Locate the cell with the specified text and output its (x, y) center coordinate. 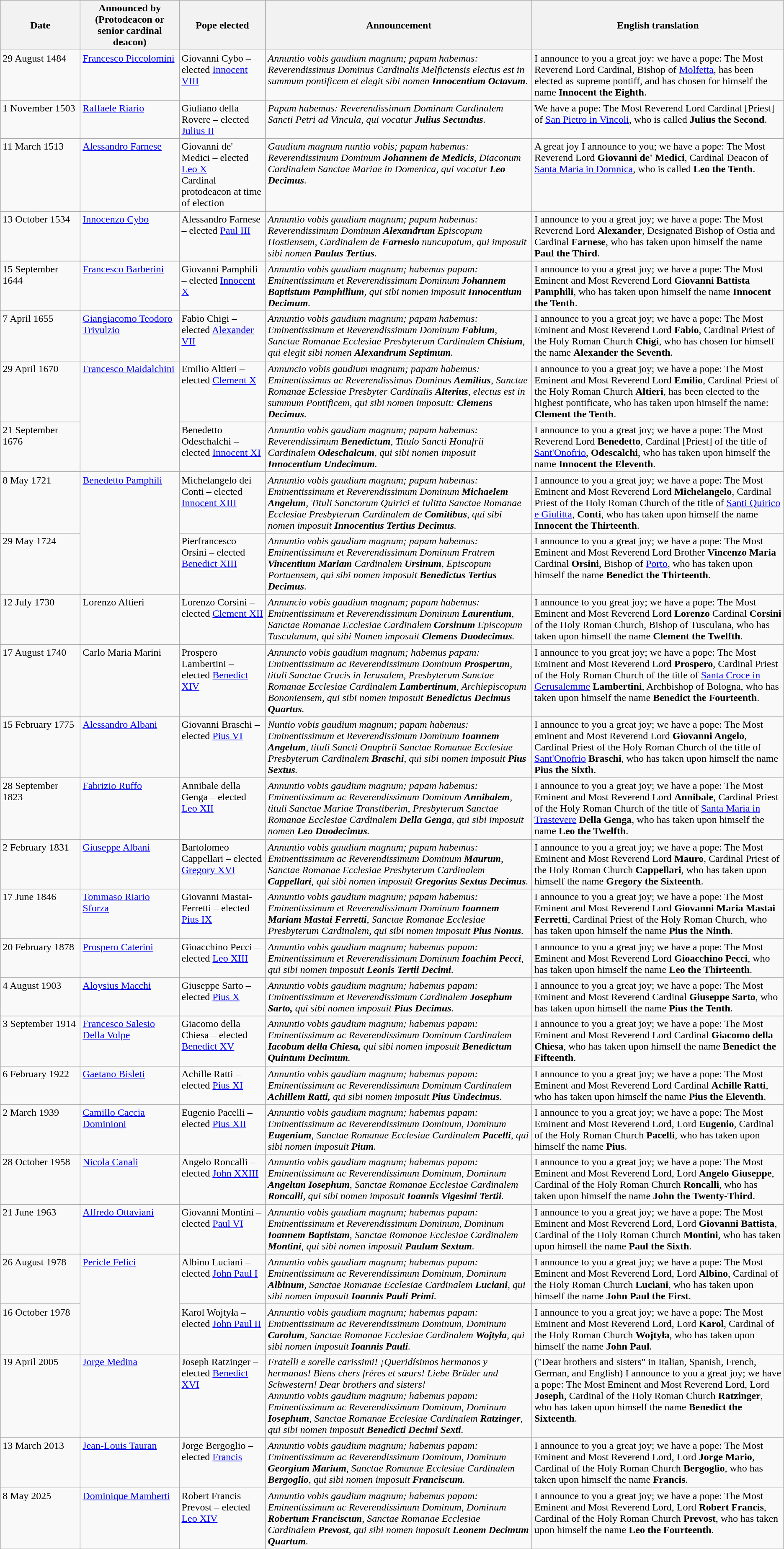
15 February 1775 (40, 747)
3 September 1914 (40, 1041)
11 March 1513 (40, 175)
17 June 1846 (40, 914)
Announced by (Protodeacon or senior cardinal deacon) (130, 25)
Francesco Piccolomini (130, 75)
29 May 1724 (40, 564)
Pierfrancesco Orsini – elected Benedict XIII (222, 564)
Giuseppe Albani (130, 864)
8 May 2025 (40, 1518)
17 August 1740 (40, 680)
Francesco Salesio Della Volpe (130, 1041)
Annuntio vobis gaudium magnum; habemus papam: Eminentissimum et Reverendissimum Cardinalem Josephum Sarto, qui sibi nomen imposuit Pius Decimus. (399, 997)
Giovanni Montini – elected Paul VI (222, 1229)
6 February 1922 (40, 1085)
Alessandro Albani (130, 747)
21 June 1963 (40, 1229)
Carlo Maria Marini (130, 680)
We have a pope: The Most Reverend Lord Cardinal [Priest] of San Pietro in Vincoli, who is called Julius the Second. (658, 119)
Alfredo Ottaviani (130, 1229)
Karol Wojtyła – elected John Paul II (222, 1329)
29 August 1484 (40, 75)
2 March 1939 (40, 1130)
Robert Francis Prevost – elected Leo XIV (222, 1518)
28 October 1958 (40, 1179)
1 November 1503 (40, 119)
13 March 2013 (40, 1462)
15 September 1644 (40, 286)
Emilio Altieri – elected Clement X (222, 391)
26 August 1978 (40, 1279)
Giuseppe Sarto – elected Pius X (222, 997)
Tommaso Riario Sforza (130, 914)
English translation (658, 25)
Francesco Barberini (130, 286)
Eugenio Pacelli – elected Pius XII (222, 1130)
Prospero Caterini (130, 958)
Benedetto Odeschalchi – elected Innocent XI (222, 447)
Camillo Caccia Dominioni (130, 1130)
12 July 1730 (40, 619)
2 February 1831 (40, 864)
Francesco Maidalchini (130, 416)
Jean-Louis Tauran (130, 1462)
Lorenzo Altieri (130, 619)
Giuliano della Rovere – elected Julius II (222, 119)
Date (40, 25)
Bartolomeo Cappellari – elected Gregory XVI (222, 864)
Nicola Canali (130, 1179)
Alessandro Farnese (130, 175)
Lorenzo Corsini – elected Clement XII (222, 619)
29 April 1670 (40, 391)
Giovanni Mastai-Ferretti – elected Pius IX (222, 914)
Raffaele Riario (130, 119)
Gioacchino Pecci – elected Leo XIII (222, 958)
Giovanni Braschi – elected Pius VI (222, 747)
28 September 1823 (40, 809)
Giovanni Cybo – elected Innocent VIII (222, 75)
19 April 2005 (40, 1396)
21 September 1676 (40, 447)
Pope elected (222, 25)
Fabio Chigi – elected Alexander VII (222, 336)
Giacomo della Chiesa – elected Benedict XV (222, 1041)
Gaetano Bisleti (130, 1085)
Prospero Lambertini – elected Benedict XIV (222, 680)
Annuntio vobis gaudium magnum; habemus papam: Eminentissimum et Reverendissimum Dominum Ioachim Pecci, qui sibi nomen imposuit Leonis Tertii Decimi. (399, 958)
20 February 1878 (40, 958)
Jorge Bergoglio – elected Francis (222, 1462)
13 October 1534 (40, 236)
Dominique Mamberti (130, 1518)
8 May 1721 (40, 502)
7 April 1655 (40, 336)
Giovanni de' Medici – elected Leo XCardinal protodeacon at time of election (222, 175)
Jorge Medina (130, 1396)
Alessandro Farnese – elected Paul III (222, 236)
Benedetto Pamphili (130, 533)
Pericle Felici (130, 1304)
Giovanni Pamphili – elected Innocent X (222, 286)
Giangiacomo Teodoro Trivulzio (130, 336)
Announcement (399, 25)
4 August 1903 (40, 997)
Aloysius Macchi (130, 997)
Michelangelo dei Conti – elected Innocent XIII (222, 502)
Annibale della Genga – elected Leo XII (222, 809)
Achille Ratti – elected Pius XI (222, 1085)
Fabrizio Ruffo (130, 809)
Angelo Roncalli – elected John XXIII (222, 1179)
Albino Luciani – elected John Paul I (222, 1279)
16 October 1978 (40, 1329)
Joseph Ratzinger – elected Benedict XVI (222, 1396)
Papam habemus: Reverendissimum Dominum Cardinalem Sancti Petri ad Vincula, qui vocatur Julius Secundus. (399, 119)
Innocenzo Cybo (130, 236)
